From the cell containing the given text, extract its center point as [X, Y] coordinate. 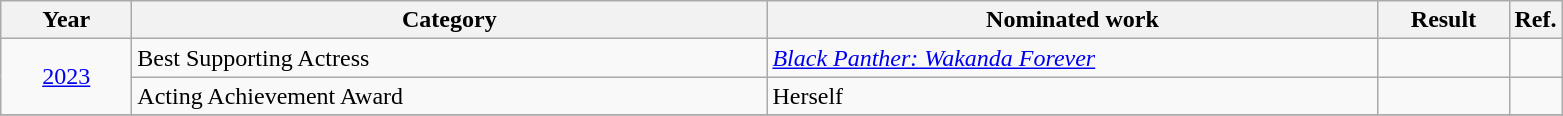
Ref. [1536, 20]
2023 [66, 77]
Year [66, 20]
Nominated work [1072, 20]
Best Supporting Actress [450, 58]
Result [1444, 20]
Herself [1072, 96]
Category [450, 20]
Acting Achievement Award [450, 96]
Black Panther: Wakanda Forever [1072, 58]
